Return the (x, y) coordinate for the center point of the cell that contains the specified text.  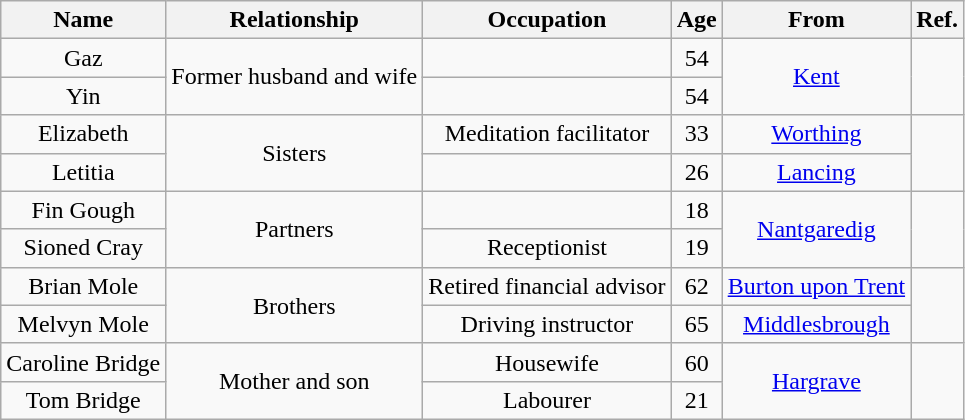
Worthing (816, 134)
Burton upon Trent (816, 286)
Yin (84, 96)
From (816, 20)
62 (696, 286)
Gaz (84, 58)
33 (696, 134)
Driving instructor (547, 324)
Caroline Bridge (84, 362)
Tom Bridge (84, 400)
Elizabeth (84, 134)
Retired financial advisor (547, 286)
Brian Mole (84, 286)
Mother and son (294, 381)
Ref. (938, 20)
Housewife (547, 362)
Middlesbrough (816, 324)
Former husband and wife (294, 77)
19 (696, 248)
Hargrave (816, 381)
21 (696, 400)
Partners (294, 229)
65 (696, 324)
60 (696, 362)
Labourer (547, 400)
Name (84, 20)
Age (696, 20)
Melvyn Mole (84, 324)
Receptionist (547, 248)
Kent (816, 77)
Brothers (294, 305)
Relationship (294, 20)
18 (696, 210)
Nantgaredig (816, 229)
Lancing (816, 172)
26 (696, 172)
Meditation facilitator (547, 134)
Fin Gough (84, 210)
Occupation (547, 20)
Sioned Cray (84, 248)
Sisters (294, 153)
Letitia (84, 172)
